Return the (X, Y) coordinate for the center point of the cell that contains the specified text.  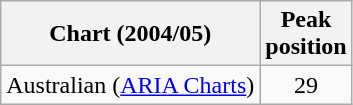
Australian (ARIA Charts) (130, 85)
Chart (2004/05) (130, 34)
29 (306, 85)
Peakposition (306, 34)
